Return the [x, y] coordinate for the center point of the cell that contains the specified text.  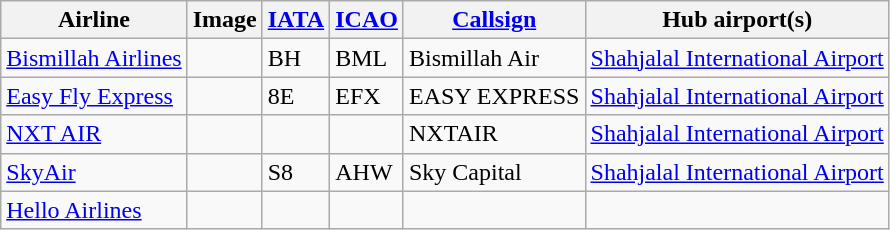
Easy Fly Express [94, 96]
NXT AIR [94, 134]
EFX [367, 96]
SkyAir [94, 172]
Hub airport(s) [737, 20]
Bismillah Airlines [94, 58]
ICAO [367, 20]
Bismillah Air [494, 58]
S8 [296, 172]
Sky Capital [494, 172]
AHW [367, 172]
Airline [94, 20]
Hello Airlines [94, 210]
BML [367, 58]
IATA [296, 20]
EASY EXPRESS [494, 96]
NXTAIR [494, 134]
Callsign [494, 20]
Image [224, 20]
8E [296, 96]
BH [296, 58]
